Pinpoint the cell where the given text exists, returning its [X, Y] midpoint coordinate. 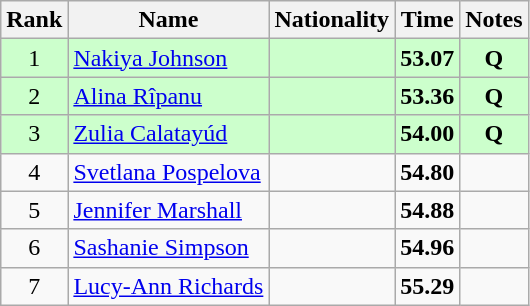
54.80 [428, 172]
Nationality [332, 20]
53.07 [428, 58]
54.88 [428, 210]
Rank [34, 20]
4 [34, 172]
Name [168, 20]
53.36 [428, 96]
2 [34, 96]
Time [428, 20]
Svetlana Pospelova [168, 172]
Notes [494, 20]
Zulia Calatayúd [168, 134]
5 [34, 210]
55.29 [428, 286]
54.00 [428, 134]
Sashanie Simpson [168, 248]
7 [34, 286]
Alina Rîpanu [168, 96]
6 [34, 248]
Nakiya Johnson [168, 58]
3 [34, 134]
Jennifer Marshall [168, 210]
54.96 [428, 248]
1 [34, 58]
Lucy-Ann Richards [168, 286]
